Search for the cell housing the specified text and yield its (x, y) center coordinate. 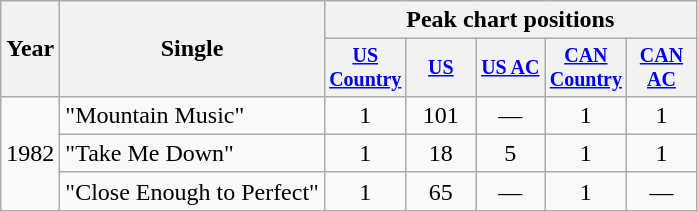
101 (440, 115)
CAN AC (662, 68)
"Mountain Music" (192, 115)
65 (440, 191)
US (440, 68)
"Take Me Down" (192, 153)
Single (192, 49)
"Close Enough to Perfect" (192, 191)
18 (440, 153)
US Country (365, 68)
1982 (30, 153)
5 (510, 153)
Year (30, 49)
CAN Country (586, 68)
Peak chart positions (510, 20)
US AC (510, 68)
